Output the [x, y] coordinate of the center of the cell containing the given text.  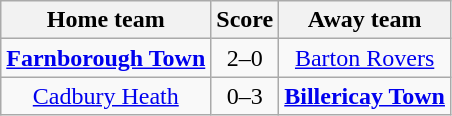
Score [245, 20]
Barton Rovers [365, 58]
Billericay Town [365, 96]
Farnborough Town [106, 58]
Away team [365, 20]
Home team [106, 20]
2–0 [245, 58]
0–3 [245, 96]
Cadbury Heath [106, 96]
